Find where the given text appears and provide that cell's center as (X, Y) coordinate. 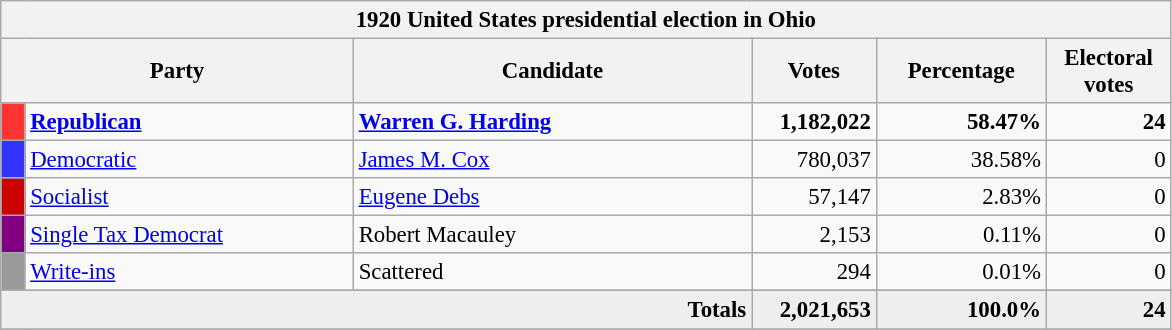
0.01% (961, 273)
Percentage (961, 72)
58.47% (961, 122)
57,147 (814, 197)
Socialist (189, 197)
780,037 (814, 160)
Votes (814, 72)
Party (178, 72)
Eugene Debs (552, 197)
Warren G. Harding (552, 122)
Democratic (189, 160)
1,182,022 (814, 122)
Robert Macauley (552, 235)
2.83% (961, 197)
Write-ins (189, 273)
1920 United States presidential election in Ohio (586, 20)
100.0% (961, 310)
2,153 (814, 235)
294 (814, 273)
Scattered (552, 273)
Candidate (552, 72)
38.58% (961, 160)
2,021,653 (814, 310)
James M. Cox (552, 160)
Totals (376, 310)
0.11% (961, 235)
Republican (189, 122)
Single Tax Democrat (189, 235)
Electoral votes (1108, 72)
